Find where the given text appears and provide that cell's center as (x, y) coordinate. 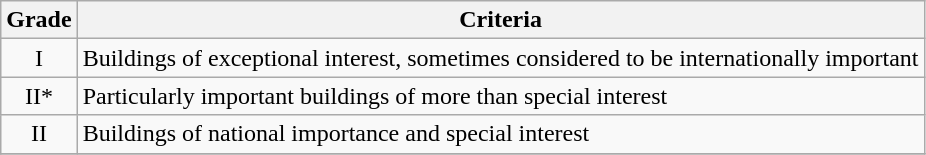
Particularly important buildings of more than special interest (500, 96)
II (39, 134)
Buildings of national importance and special interest (500, 134)
Criteria (500, 20)
I (39, 58)
II* (39, 96)
Buildings of exceptional interest, sometimes considered to be internationally important (500, 58)
Grade (39, 20)
